Determine the (x, y) coordinate at the center of the cell enclosing the given text.  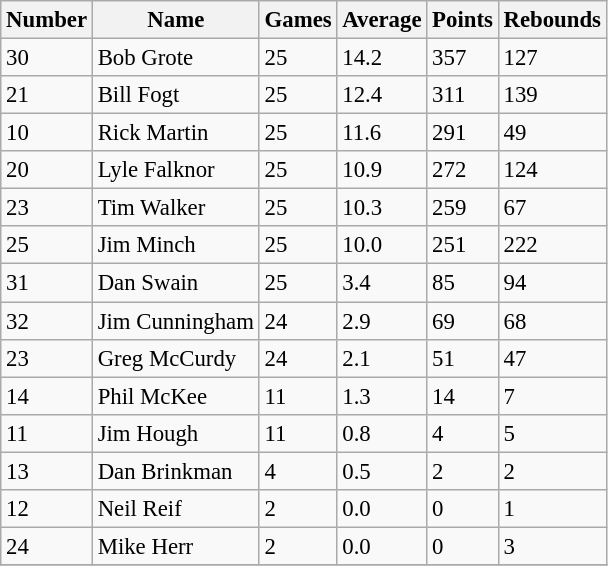
85 (462, 283)
139 (552, 95)
67 (552, 208)
272 (462, 170)
2.9 (382, 321)
3 (552, 546)
51 (462, 358)
Tim Walker (176, 208)
1.3 (382, 396)
5 (552, 433)
13 (47, 471)
11.6 (382, 133)
311 (462, 95)
127 (552, 58)
0.5 (382, 471)
10 (47, 133)
69 (462, 321)
Average (382, 20)
14.2 (382, 58)
357 (462, 58)
Number (47, 20)
Dan Brinkman (176, 471)
Jim Minch (176, 245)
Lyle Falknor (176, 170)
Jim Hough (176, 433)
0.8 (382, 433)
94 (552, 283)
10.0 (382, 245)
47 (552, 358)
7 (552, 396)
259 (462, 208)
1 (552, 509)
10.3 (382, 208)
251 (462, 245)
Rick Martin (176, 133)
3.4 (382, 283)
Neil Reif (176, 509)
124 (552, 170)
291 (462, 133)
2.1 (382, 358)
Points (462, 20)
Dan Swain (176, 283)
Bob Grote (176, 58)
31 (47, 283)
Mike Herr (176, 546)
Games (298, 20)
30 (47, 58)
12 (47, 509)
Jim Cunningham (176, 321)
Rebounds (552, 20)
Greg McCurdy (176, 358)
21 (47, 95)
Name (176, 20)
Phil McKee (176, 396)
222 (552, 245)
32 (47, 321)
49 (552, 133)
68 (552, 321)
10.9 (382, 170)
Bill Fogt (176, 95)
12.4 (382, 95)
20 (47, 170)
